Return [x, y] of the center of cell containing provided text 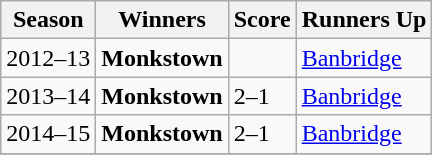
Score [262, 20]
2012–13 [48, 58]
2014–15 [48, 134]
2013–14 [48, 96]
Runners Up [364, 20]
Winners [162, 20]
Season [48, 20]
